Detect which cell encompasses the target text, then output its [x, y] center coordinate. 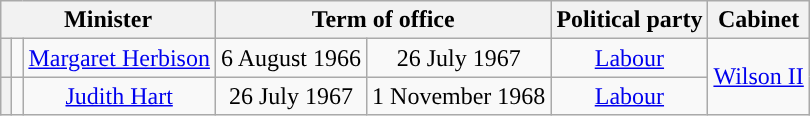
Margaret Herbison [120, 58]
6 August 1966 [290, 58]
1 November 1968 [459, 96]
Judith Hart [120, 96]
Wilson II [758, 77]
Political party [630, 20]
Term of office [382, 20]
Cabinet [758, 20]
Minister [108, 20]
